Provide the (x, y) coordinate of the cell's center where the given text is located.  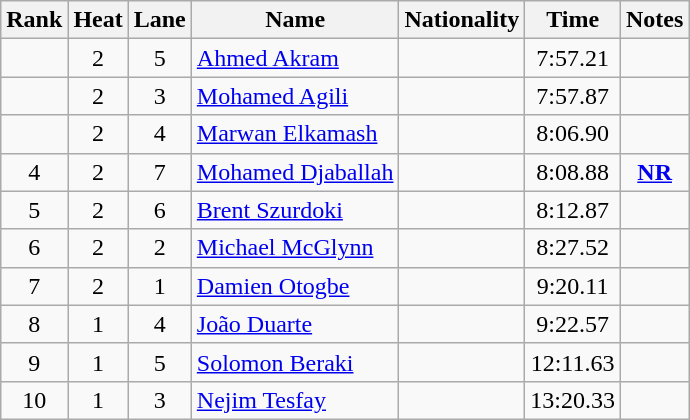
João Duarte (295, 324)
Mohamed Djaballah (295, 172)
Time (573, 20)
Rank (34, 20)
13:20.33 (573, 400)
12:11.63 (573, 362)
9 (34, 362)
Michael McGlynn (295, 248)
Heat (98, 20)
7:57.87 (573, 96)
Marwan Elkamash (295, 134)
Brent Szurdoki (295, 210)
10 (34, 400)
7:57.21 (573, 58)
8 (34, 324)
Notes (654, 20)
9:20.11 (573, 286)
Mohamed Agili (295, 96)
8:12.87 (573, 210)
Damien Otogbe (295, 286)
8:27.52 (573, 248)
Ahmed Akram (295, 58)
NR (654, 172)
Solomon Beraki (295, 362)
9:22.57 (573, 324)
Lane (160, 20)
8:08.88 (573, 172)
Nationality (462, 20)
Nejim Tesfay (295, 400)
Name (295, 20)
8:06.90 (573, 134)
